Find where the given text appears and provide that cell's center as (X, Y) coordinate. 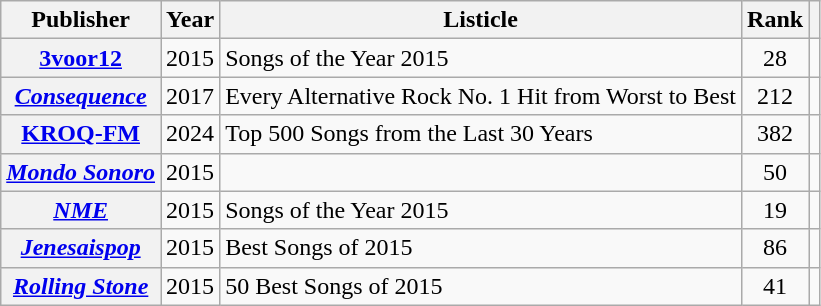
Listicle (481, 20)
50 Best Songs of 2015 (481, 286)
KROQ-FM (81, 134)
Rolling Stone (81, 286)
Rank (776, 20)
Best Songs of 2015 (481, 248)
Jenesaispop (81, 248)
382 (776, 134)
212 (776, 96)
50 (776, 172)
Consequence (81, 96)
Every Alternative Rock No. 1 Hit from Worst to Best (481, 96)
3voor12 (81, 58)
2017 (190, 96)
Year (190, 20)
41 (776, 286)
Publisher (81, 20)
28 (776, 58)
19 (776, 210)
2024 (190, 134)
86 (776, 248)
Mondo Sonoro (81, 172)
Top 500 Songs from the Last 30 Years (481, 134)
NME (81, 210)
